Pinpoint the cell where the given text exists, returning its [x, y] midpoint coordinate. 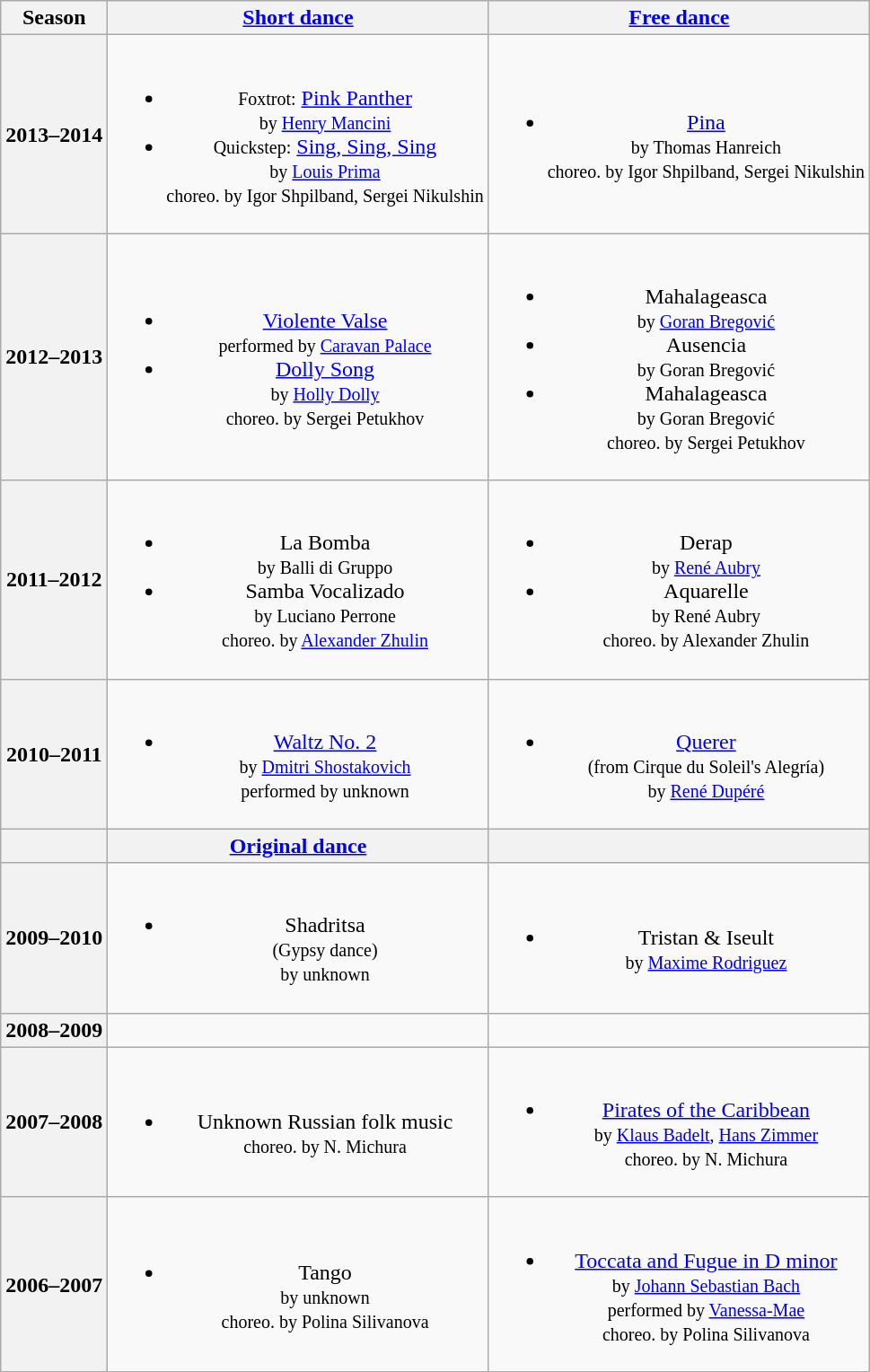
Shadritsa (Gypsy dance) by unknown [298, 937]
Waltz No. 2 by Dmitri Shostakovich performed by unknown [298, 754]
Pirates of the Caribbean by Klaus Badelt, Hans Zimmer choreo. by N. Michura [679, 1122]
Unknown Russian folk music choreo. by N. Michura [298, 1122]
Foxtrot: Pink Panther by Henry Mancini Quickstep: Sing, Sing, Sing by Louis Prima choreo. by Igor Shpilband, Sergei Nikulshin [298, 135]
Season [54, 18]
Pina by Thomas Hanreich choreo. by Igor Shpilband, Sergei Nikulshin [679, 135]
2006–2007 [54, 1284]
2008–2009 [54, 1030]
Original dance [298, 846]
2010–2011 [54, 754]
2011–2012 [54, 580]
Violente Valse performed by Caravan Palace Dolly Song by Holly Dolly choreo. by Sergei Petukhov [298, 357]
Free dance [679, 18]
La Bomba by Balli di Gruppo Samba Vocalizado by Luciano Perrone choreo. by Alexander Zhulin [298, 580]
Toccata and Fugue in D minor by Johann Sebastian Bach performed by Vanessa-Mae choreo. by Polina Silivanova [679, 1284]
2013–2014 [54, 135]
Derap by René Aubry Aquarelle by René Aubry choreo. by Alexander Zhulin [679, 580]
Short dance [298, 18]
2012–2013 [54, 357]
2009–2010 [54, 937]
Tango by unknown choreo. by Polina Silivanova [298, 1284]
2007–2008 [54, 1122]
Querer (from Cirque du Soleil's Alegría) by René Dupéré [679, 754]
Tristan & Iseult by Maxime Rodriguez [679, 937]
Mahalageasca by Goran Bregović Ausencia by Goran Bregović Mahalageasca by Goran Bregović choreo. by Sergei Petukhov [679, 357]
